Extract the (x, y) coordinate from the center of the cell holding the provided text.  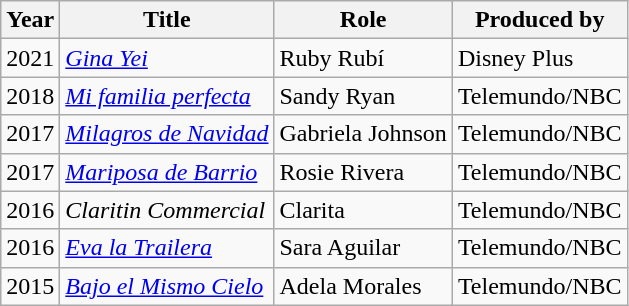
Sara Aguilar (363, 248)
Ruby Rubí (363, 58)
Eva la Trailera (167, 248)
Bajo el Mismo Cielo (167, 286)
Disney Plus (540, 58)
Produced by (540, 20)
Sandy Ryan (363, 96)
Rosie Rivera (363, 172)
Year (30, 20)
Gina Yei (167, 58)
Role (363, 20)
Adela Morales (363, 286)
Title (167, 20)
2021 (30, 58)
Mi familia perfecta (167, 96)
Clarita (363, 210)
Mariposa de Barrio (167, 172)
Gabriela Johnson (363, 134)
Milagros de Navidad (167, 134)
2015 (30, 286)
2018 (30, 96)
Claritin Commercial (167, 210)
